Identify which cell holds the provided text, then report its [X, Y] central coordinate. 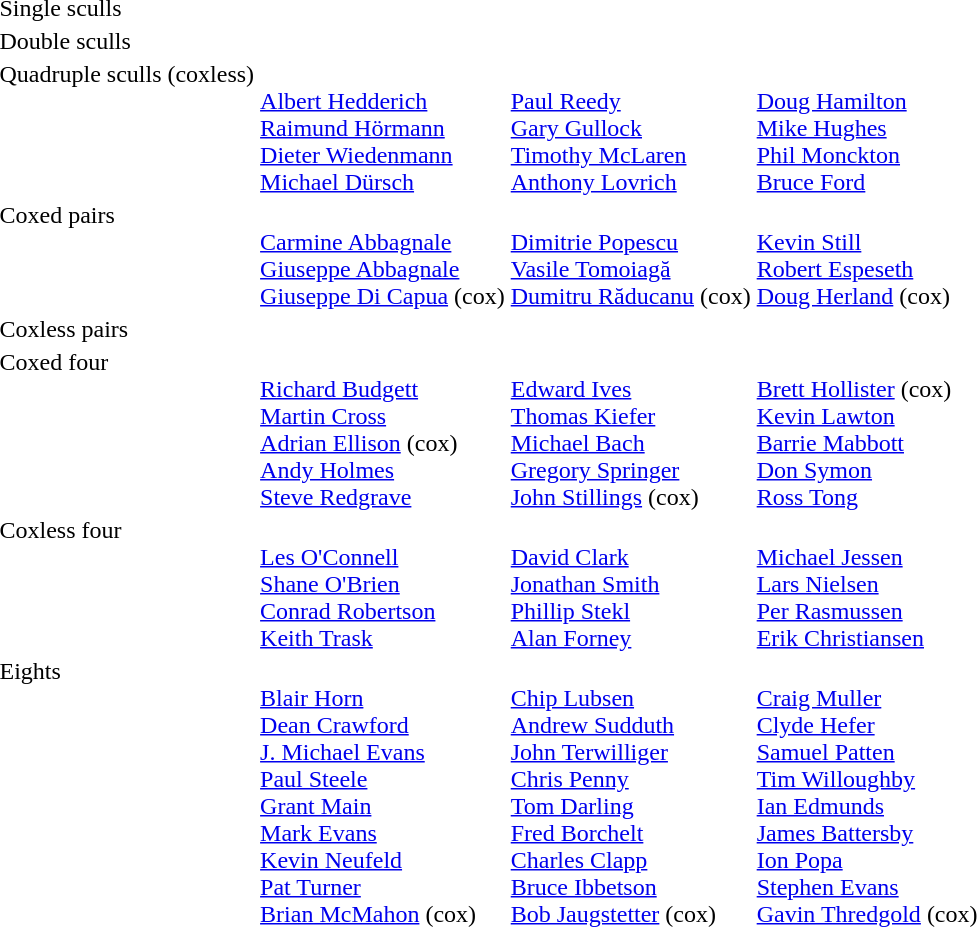
Richard BudgettMartin CrossAdrian Ellison (cox)Andy HolmesSteve Redgrave [383, 430]
Edward IvesThomas KieferMichael BachGregory SpringerJohn Stillings (cox) [630, 430]
Carmine AbbagnaleGiuseppe AbbagnaleGiuseppe Di Capua (cox) [383, 256]
Dimitrie PopescuVasile TomoiagăDumitru Răducanu (cox) [630, 256]
Paul ReedyGary GullockTimothy McLarenAnthony Lovrich [630, 128]
Albert HedderichRaimund HörmannDieter WiedenmannMichael Dürsch [383, 128]
Les O'ConnellShane O'BrienConrad RobertsonKeith Trask [383, 584]
David ClarkJonathan SmithPhillip SteklAlan Forney [630, 584]
